Pinpoint the cell where the given text exists, returning its (x, y) midpoint coordinate. 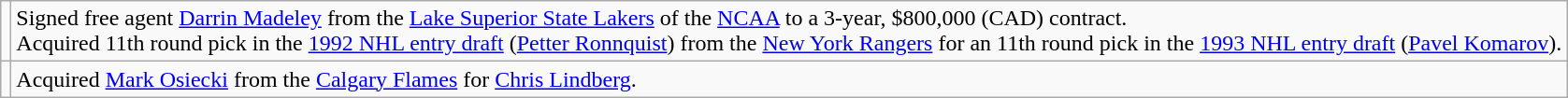
Acquired Mark Osiecki from the Calgary Flames for Chris Lindberg. (789, 79)
